From the cell containing the given text, extract its center point as [x, y] coordinate. 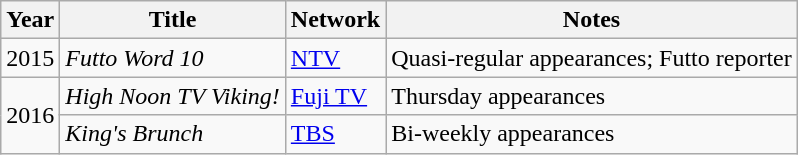
TBS [335, 134]
Quasi-regular appearances; Futto reporter [592, 58]
Futto Word 10 [173, 58]
2015 [30, 58]
King's Brunch [173, 134]
Bi-weekly appearances [592, 134]
Notes [592, 20]
NTV [335, 58]
Year [30, 20]
Title [173, 20]
Thursday appearances [592, 96]
Fuji TV [335, 96]
Network [335, 20]
2016 [30, 115]
High Noon TV Viking! [173, 96]
